Detect which cell encompasses the target text, then output its (x, y) center coordinate. 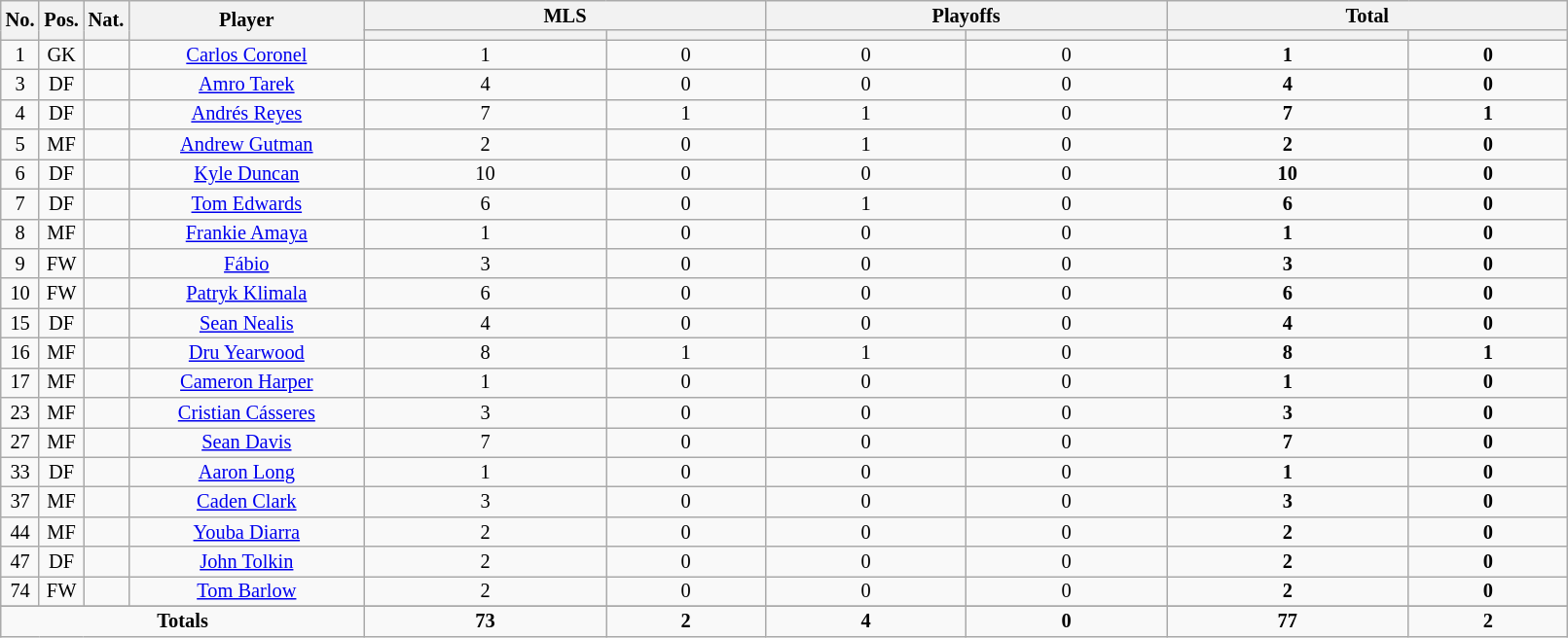
Totals (183, 620)
Patryk Klimala (246, 294)
9 (20, 263)
23 (20, 412)
No. (20, 19)
Aaron Long (246, 473)
5 (20, 144)
Cameron Harper (246, 383)
John Tolkin (246, 562)
MLS (565, 16)
47 (20, 562)
Cristian Cásseres (246, 412)
17 (20, 383)
Kyle Duncan (246, 173)
Carlos Coronel (246, 54)
44 (20, 531)
Sean Nealis (246, 323)
Tom Edwards (246, 204)
Total (1367, 16)
Caden Clark (246, 502)
Andrew Gutman (246, 144)
Player (246, 19)
Playoffs (966, 16)
Tom Barlow (246, 591)
73 (485, 620)
33 (20, 473)
GK (60, 54)
Frankie Amaya (246, 233)
77 (1288, 620)
74 (20, 591)
Youba Diarra (246, 531)
Fábio (246, 263)
37 (20, 502)
Nat. (106, 19)
Dru Yearwood (246, 352)
Andrés Reyes (246, 115)
Sean Davis (246, 442)
Pos. (60, 19)
Amro Tarek (246, 84)
15 (20, 323)
27 (20, 442)
16 (20, 352)
